Return (X, Y) of the center of cell containing provided text 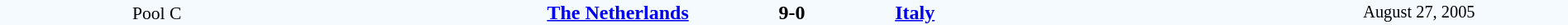
Italy (1082, 12)
9-0 (791, 12)
The Netherlands (501, 12)
Pool C (157, 12)
August 27, 2005 (1419, 12)
